Determine the (X, Y) coordinate at the center of the cell enclosing the given text.  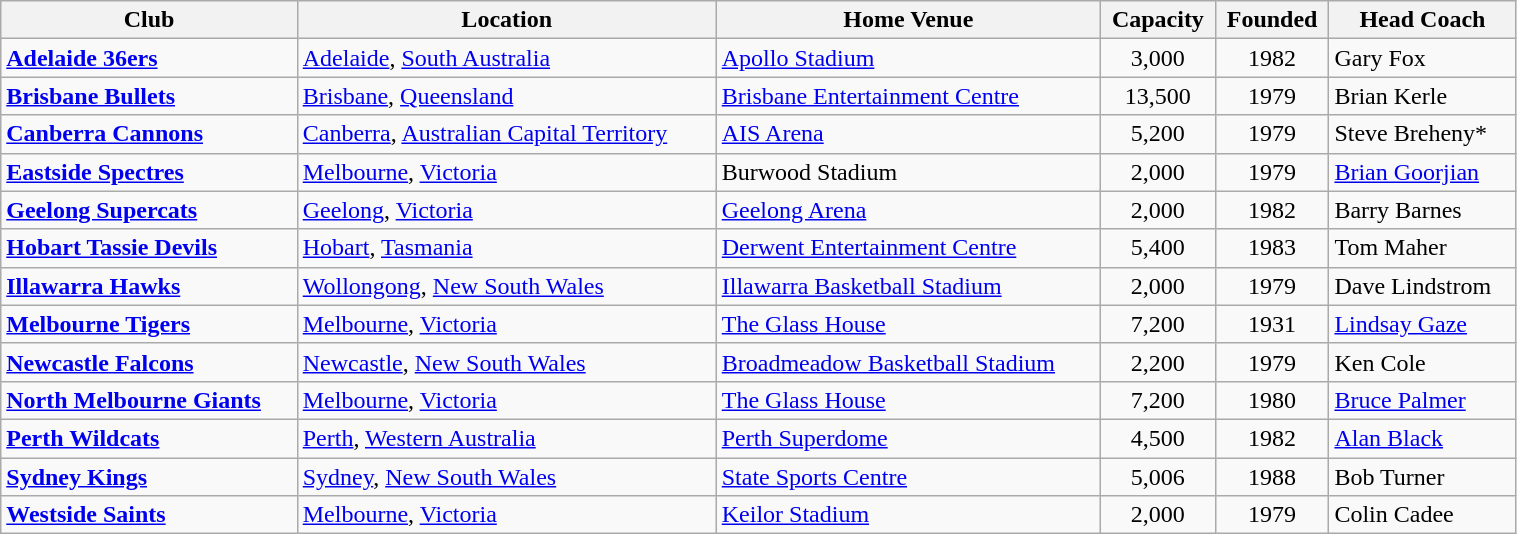
Melbourne Tigers (149, 324)
Head Coach (1422, 20)
Geelong Arena (908, 210)
Brisbane Entertainment Centre (908, 96)
Brisbane, Queensland (506, 96)
Wollongong, New South Wales (506, 286)
Colin Cadee (1422, 515)
Adelaide 36ers (149, 58)
Bruce Palmer (1422, 400)
Steve Breheny* (1422, 134)
Bob Turner (1422, 477)
Home Venue (908, 20)
2,200 (1158, 362)
AIS Arena (908, 134)
Hobart, Tasmania (506, 248)
1931 (1272, 324)
Broadmeadow Basketball Stadium (908, 362)
Tom Maher (1422, 248)
Eastside Spectres (149, 172)
Lindsay Gaze (1422, 324)
Canberra, Australian Capital Territory (506, 134)
Brisbane Bullets (149, 96)
Adelaide, South Australia (506, 58)
Geelong Supercats (149, 210)
Location (506, 20)
1980 (1272, 400)
5,006 (1158, 477)
4,500 (1158, 438)
1983 (1272, 248)
Illawarra Basketball Stadium (908, 286)
Perth Superdome (908, 438)
Newcastle Falcons (149, 362)
Alan Black (1422, 438)
Hobart Tassie Devils (149, 248)
Geelong, Victoria (506, 210)
Illawarra Hawks (149, 286)
Newcastle, New South Wales (506, 362)
Sydney Kings (149, 477)
Brian Goorjian (1422, 172)
5,400 (1158, 248)
North Melbourne Giants (149, 400)
13,500 (1158, 96)
Founded (1272, 20)
State Sports Centre (908, 477)
Dave Lindstrom (1422, 286)
Canberra Cannons (149, 134)
Perth Wildcats (149, 438)
Barry Barnes (1422, 210)
Brian Kerle (1422, 96)
5,200 (1158, 134)
Capacity (1158, 20)
1988 (1272, 477)
Club (149, 20)
Apollo Stadium (908, 58)
Gary Fox (1422, 58)
Burwood Stadium (908, 172)
Ken Cole (1422, 362)
Keilor Stadium (908, 515)
Perth, Western Australia (506, 438)
Westside Saints (149, 515)
Sydney, New South Wales (506, 477)
Derwent Entertainment Centre (908, 248)
3,000 (1158, 58)
